Determine the [X, Y] coordinate at the center of the cell enclosing the given text.  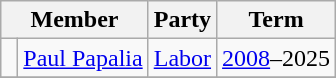
Paul Papalia [83, 58]
2008–2025 [276, 58]
Party [182, 20]
Term [276, 20]
Member [74, 20]
Labor [182, 58]
